Provide the (X, Y) coordinate of the cell's center where the given text is located.  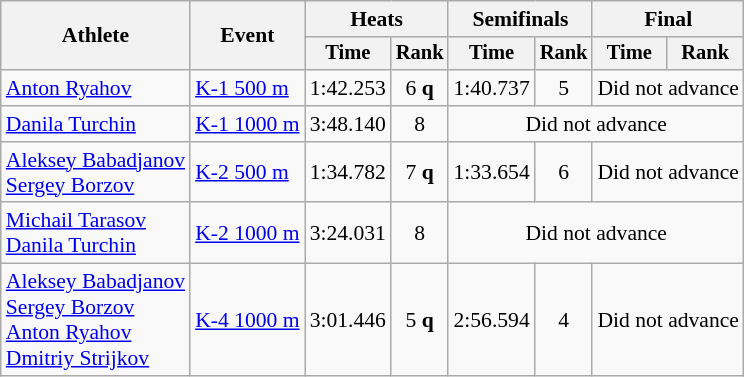
Event (247, 36)
6 (564, 172)
Semifinals (520, 19)
Final (668, 19)
6 q (420, 88)
5 q (420, 320)
1:33.654 (491, 172)
Athlete (96, 36)
K-4 1000 m (247, 320)
7 q (420, 172)
5 (564, 88)
Anton Ryahov (96, 88)
Michail TarasovDanila Turchin (96, 234)
K-2 1000 m (247, 234)
3:48.140 (348, 124)
3:24.031 (348, 234)
K-1 1000 m (247, 124)
1:42.253 (348, 88)
4 (564, 320)
K-2 500 m (247, 172)
K-1 500 m (247, 88)
1:40.737 (491, 88)
1:34.782 (348, 172)
Danila Turchin (96, 124)
Heats (377, 19)
2:56.594 (491, 320)
3:01.446 (348, 320)
Aleksey BabadjanovSergey BorzovAnton RyahovDmitriy Strijkov (96, 320)
Aleksey BabadjanovSergey Borzov (96, 172)
